Search for the cell housing the specified text and yield its [x, y] center coordinate. 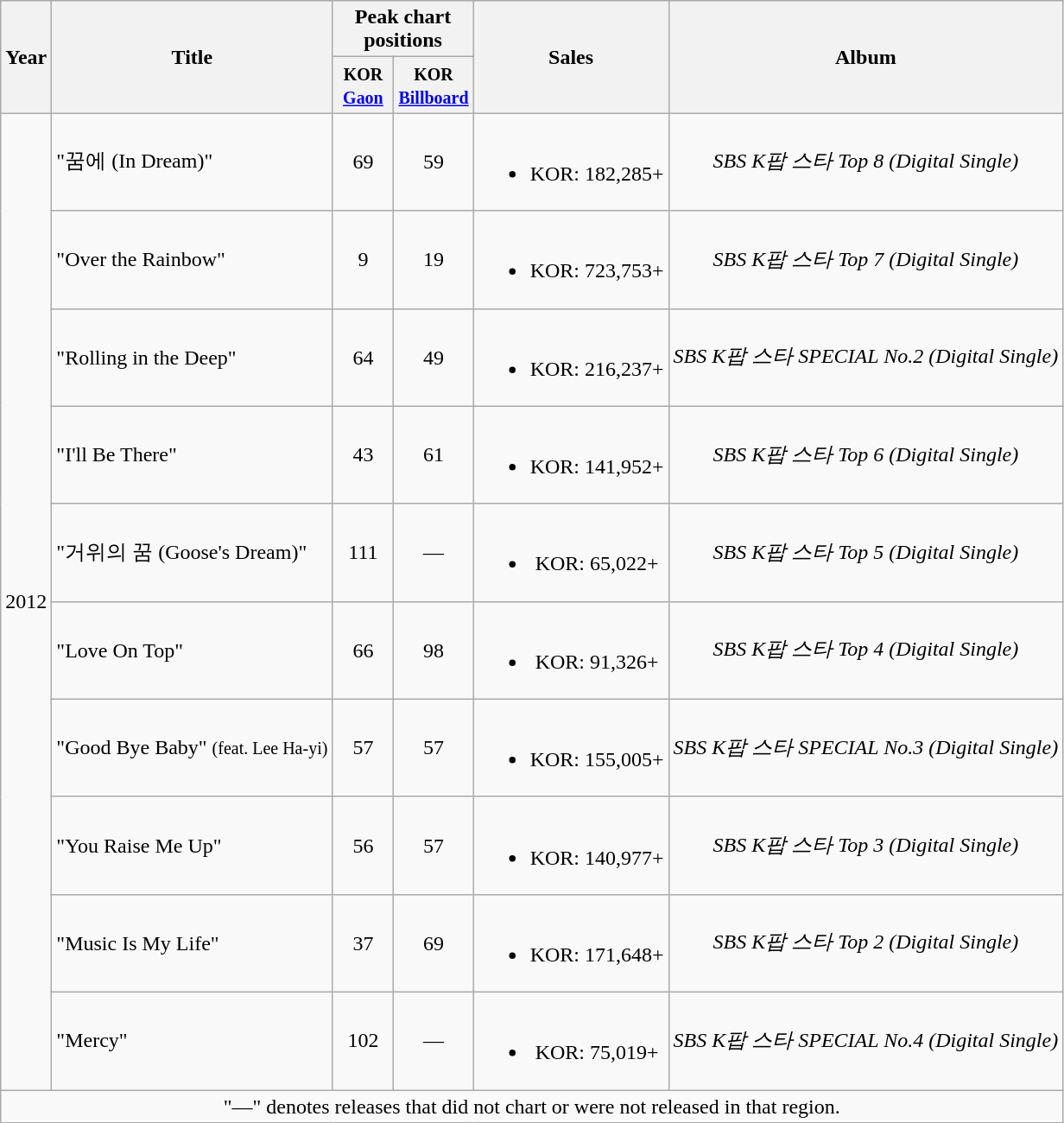
"I'll Be There" [192, 454]
2012 [26, 601]
"Rolling in the Deep" [192, 358]
SBS K팝 스타 SPECIAL No.3 (Digital Single) [865, 748]
SBS K팝 스타 SPECIAL No.2 (Digital Single) [865, 358]
56 [363, 845]
19 [434, 259]
KOR: 723,753+ [571, 259]
66 [363, 650]
59 [434, 162]
"Music Is My Life" [192, 943]
"Mercy" [192, 1040]
"—" denotes releases that did not chart or were not released in that region. [532, 1107]
KOR: 171,648+ [571, 943]
61 [434, 454]
SBS K팝 스타 Top 3 (Digital Single) [865, 845]
KOR: 140,977+ [571, 845]
"거위의 꿈 (Goose's Dream)" [192, 553]
SBS K팝 스타 Top 2 (Digital Single) [865, 943]
Album [865, 57]
SBS K팝 스타 Top 8 (Digital Single) [865, 162]
Sales [571, 57]
KOR Gaon [363, 85]
Year [26, 57]
SBS K팝 스타 Top 7 (Digital Single) [865, 259]
KOR Billboard [434, 85]
111 [363, 553]
SBS K팝 스타 Top 4 (Digital Single) [865, 650]
9 [363, 259]
43 [363, 454]
49 [434, 358]
SBS K팝 스타 Top 5 (Digital Single) [865, 553]
"You Raise Me Up" [192, 845]
37 [363, 943]
"Good Bye Baby" (feat. Lee Ha-yi) [192, 748]
Title [192, 57]
SBS K팝 스타 SPECIAL No.4 (Digital Single) [865, 1040]
KOR: 141,952+ [571, 454]
64 [363, 358]
"Love On Top" [192, 650]
Peak chart positions [402, 29]
KOR: 65,022+ [571, 553]
98 [434, 650]
KOR: 75,019+ [571, 1040]
KOR: 182,285+ [571, 162]
KOR: 155,005+ [571, 748]
KOR: 91,326+ [571, 650]
"Over the Rainbow" [192, 259]
KOR: 216,237+ [571, 358]
SBS K팝 스타 Top 6 (Digital Single) [865, 454]
"꿈에 (In Dream)" [192, 162]
102 [363, 1040]
